Pinpoint the cell where the given text exists, returning its [x, y] midpoint coordinate. 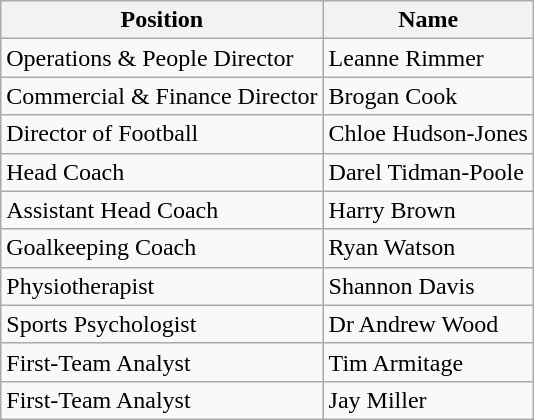
Director of Football [162, 134]
Chloe Hudson-Jones [428, 134]
Leanne Rimmer [428, 58]
Tim Armitage [428, 362]
Goalkeeping Coach [162, 248]
Jay Miller [428, 400]
Brogan Cook [428, 96]
Dr Andrew Wood [428, 324]
Ryan Watson [428, 248]
Sports Psychologist [162, 324]
Assistant Head Coach [162, 210]
Name [428, 20]
Shannon Davis [428, 286]
Commercial & Finance Director [162, 96]
Darel Tidman-Poole [428, 172]
Head Coach [162, 172]
Operations & People Director [162, 58]
Position [162, 20]
Physiotherapist [162, 286]
Harry Brown [428, 210]
